Detect which cell encompasses the target text, then output its (x, y) center coordinate. 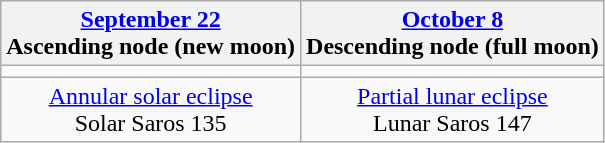
Annular solar eclipseSolar Saros 135 (151, 110)
Partial lunar eclipseLunar Saros 147 (453, 110)
September 22Ascending node (new moon) (151, 34)
October 8Descending node (full moon) (453, 34)
